Pinpoint the cell where the given text exists, returning its (x, y) midpoint coordinate. 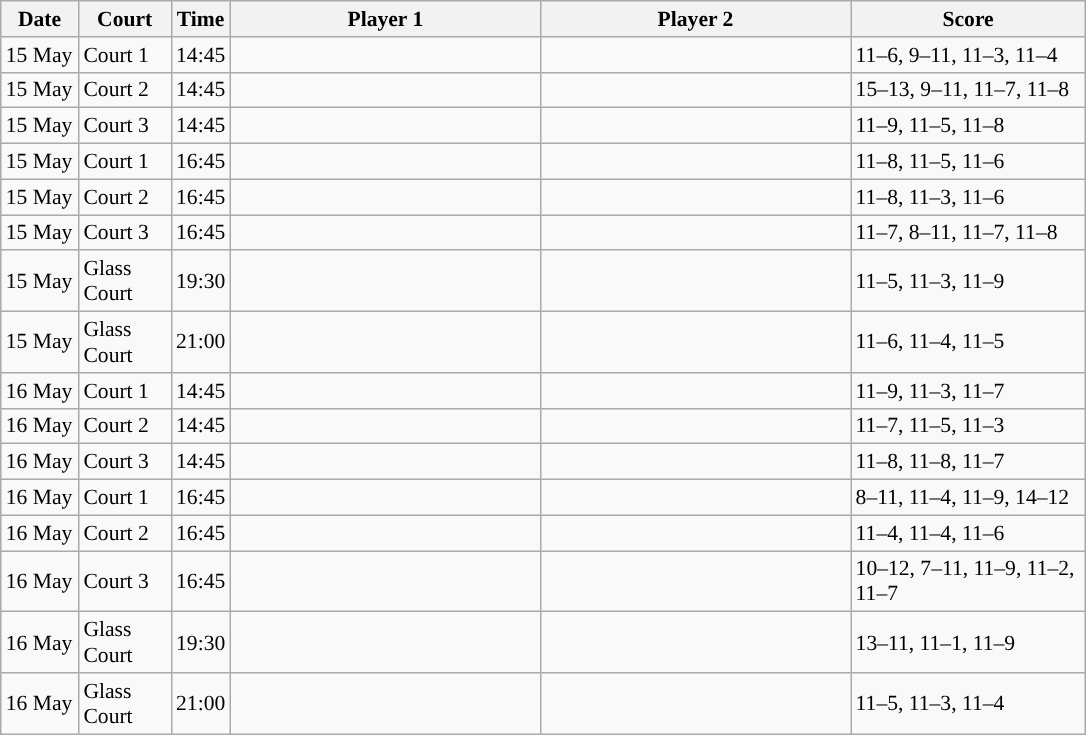
11–8, 11–5, 11–6 (968, 162)
11–8, 11–3, 11–6 (968, 197)
11–6, 11–4, 11–5 (968, 342)
11–7, 8–11, 11–7, 11–8 (968, 233)
Player 2 (695, 19)
11–8, 11–8, 11–7 (968, 462)
11–9, 11–3, 11–7 (968, 391)
Time (200, 19)
Score (968, 19)
8–11, 11–4, 11–9, 14–12 (968, 498)
13–11, 11–1, 11–9 (968, 642)
Player 1 (385, 19)
11–5, 11–3, 11–4 (968, 704)
11–5, 11–3, 11–9 (968, 282)
11–6, 9–11, 11–3, 11–4 (968, 55)
11–9, 11–5, 11–8 (968, 126)
10–12, 7–11, 11–9, 11–2, 11–7 (968, 582)
11–4, 11–4, 11–6 (968, 533)
11–7, 11–5, 11–3 (968, 426)
Date (40, 19)
15–13, 9–11, 11–7, 11–8 (968, 90)
Court (124, 19)
